Provide the [x, y] coordinate of the cell's center where the given text is located.  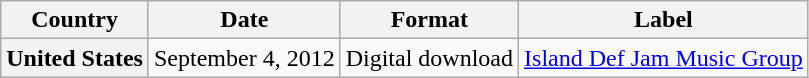
Label [664, 20]
Digital download [429, 58]
Country [75, 20]
Format [429, 20]
United States [75, 58]
Date [244, 20]
Island Def Jam Music Group [664, 58]
September 4, 2012 [244, 58]
